Search for the cell housing the specified text and yield its [X, Y] center coordinate. 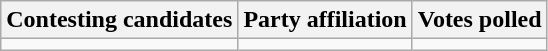
Party affiliation [325, 20]
Contesting candidates [120, 20]
Votes polled [480, 20]
